Provide the [x, y] coordinate of the cell's center where the given text is located.  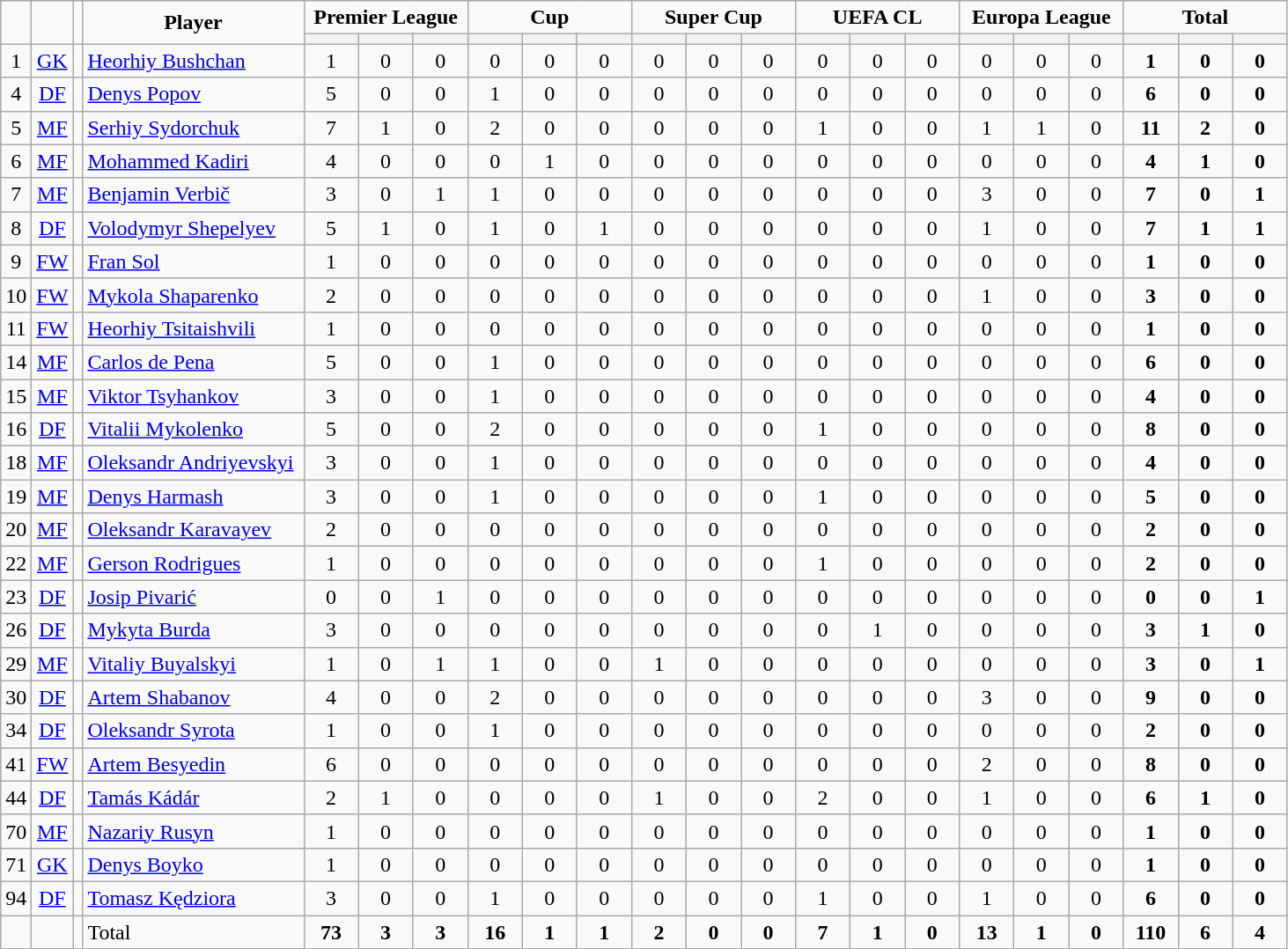
Oleksandr Syrota [194, 731]
34 [16, 731]
Carlos de Pena [194, 362]
30 [16, 697]
Denys Harmash [194, 497]
Mykyta Burda [194, 630]
Player [194, 23]
Serhiy Sydorchuk [194, 128]
Tomasz Kędziora [194, 898]
Super Cup [713, 18]
Volodymyr Shepelyev [194, 228]
13 [987, 932]
73 [331, 932]
22 [16, 563]
110 [1151, 932]
Oleksandr Andriyevskyi [194, 463]
Vitalii Mykolenko [194, 430]
41 [16, 764]
14 [16, 362]
26 [16, 630]
Heorhiy Bushchan [194, 61]
Denys Popov [194, 94]
Benjamin Verbič [194, 195]
Premier League [386, 18]
Vitaliy Buyalskyi [194, 664]
Mykola Shaparenko [194, 295]
18 [16, 463]
UEFA CL [878, 18]
44 [16, 798]
Heorhiy Tsitaishvili [194, 328]
Oleksandr Karavayev [194, 530]
Nazariy Rusyn [194, 831]
94 [16, 898]
19 [16, 497]
Artem Shabanov [194, 697]
Fran Sol [194, 261]
Artem Besyedin [194, 764]
Gerson Rodrigues [194, 563]
15 [16, 395]
Tamás Kádár [194, 798]
Europa League [1041, 18]
Denys Boyko [194, 864]
71 [16, 864]
Mohammed Kadiri [194, 161]
10 [16, 295]
Cup [549, 18]
23 [16, 597]
29 [16, 664]
Josip Pivarić [194, 597]
70 [16, 831]
20 [16, 530]
Viktor Tsyhankov [194, 395]
